Provide the [X, Y] coordinate of the cell's center where the given text is located.  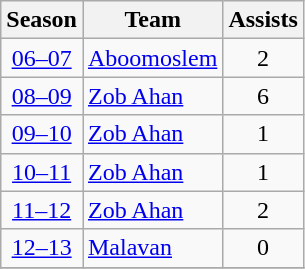
0 [263, 248]
11–12 [42, 210]
Aboomoslem [152, 58]
Malavan [152, 248]
09–10 [42, 134]
08–09 [42, 96]
Assists [263, 20]
Team [152, 20]
Season [42, 20]
6 [263, 96]
06–07 [42, 58]
12–13 [42, 248]
10–11 [42, 172]
